Find where the given text appears and provide that cell's center as (x, y) coordinate. 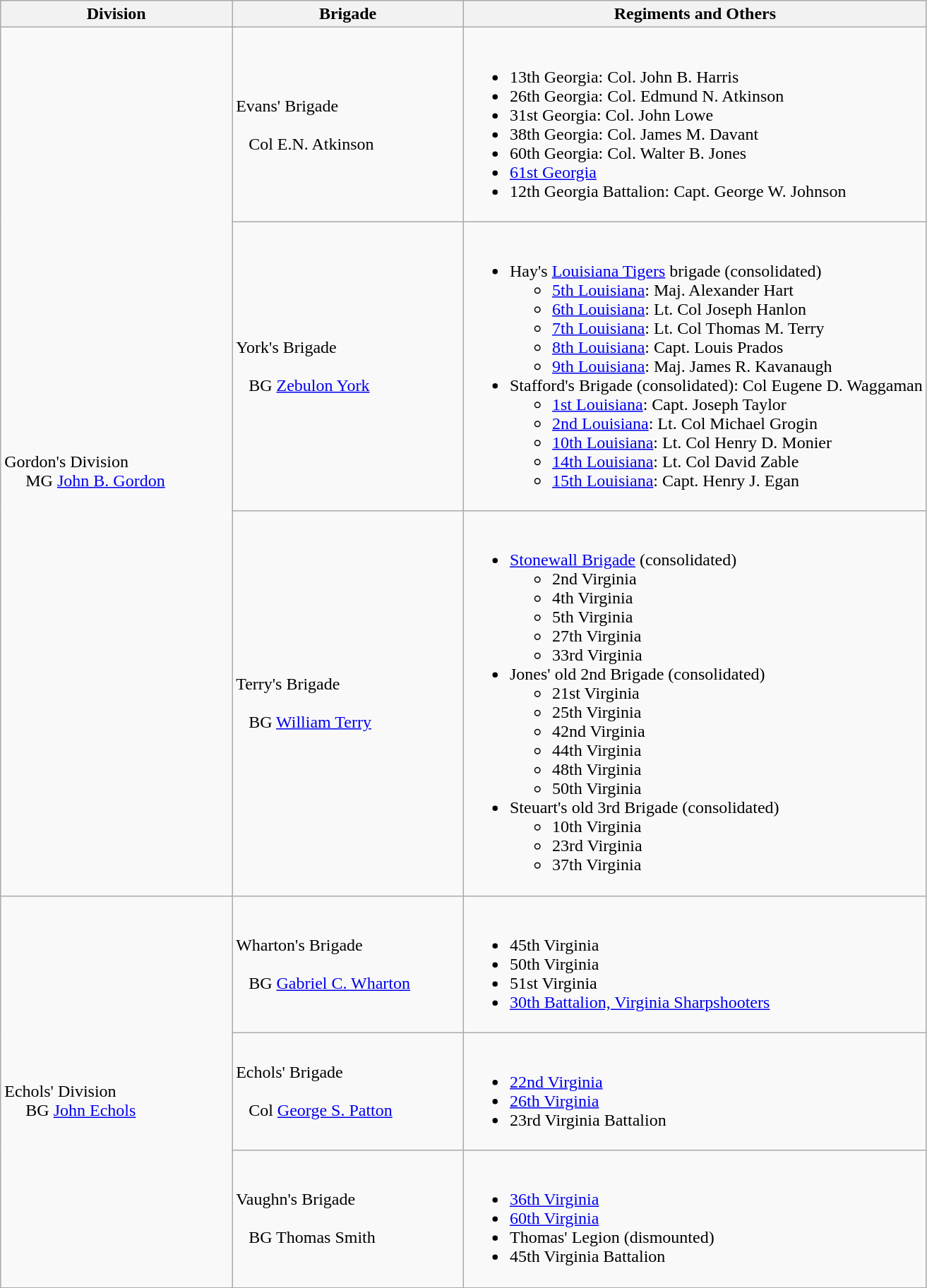
Regiments and Others (695, 14)
36th Virginia60th VirginiaThomas' Legion (dismounted)45th Virginia Battalion (695, 1219)
Brigade (348, 14)
Gordon's Division MG John B. Gordon (116, 462)
Echols' Division BG John Echols (116, 1091)
Evans' Brigade Col E.N. Atkinson (348, 124)
22nd Virginia26th Virginia23rd Virginia Battalion (695, 1091)
Division (116, 14)
Terry's Brigade BG William Terry (348, 703)
Vaughn's Brigade BG Thomas Smith (348, 1219)
York's Brigade BG Zebulon York (348, 366)
Echols' Brigade Col George S. Patton (348, 1091)
Wharton's Brigade BG Gabriel C. Wharton (348, 964)
45th Virginia50th Virginia51st Virginia30th Battalion, Virginia Sharpshooters (695, 964)
